Find where the given text appears and provide that cell's center as (x, y) coordinate. 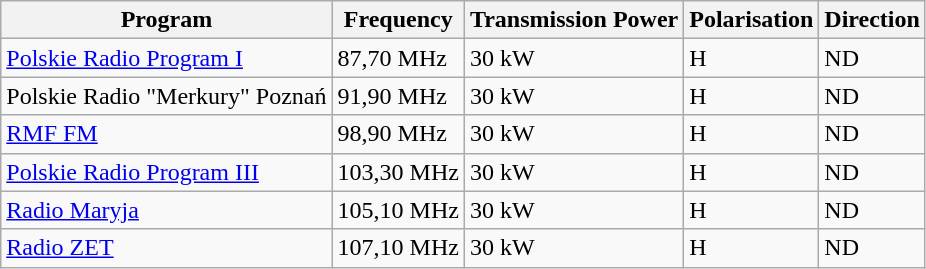
Frequency (398, 20)
105,10 MHz (398, 210)
Polskie Radio "Merkury" Poznań (166, 96)
Radio ZET (166, 248)
Polskie Radio Program III (166, 172)
Program (166, 20)
Transmission Power (574, 20)
87,70 MHz (398, 58)
103,30 MHz (398, 172)
91,90 MHz (398, 96)
98,90 MHz (398, 134)
Polarisation (752, 20)
Radio Maryja (166, 210)
Direction (872, 20)
RMF FM (166, 134)
107,10 MHz (398, 248)
Polskie Radio Program I (166, 58)
